Detect which cell encompasses the target text, then output its [X, Y] center coordinate. 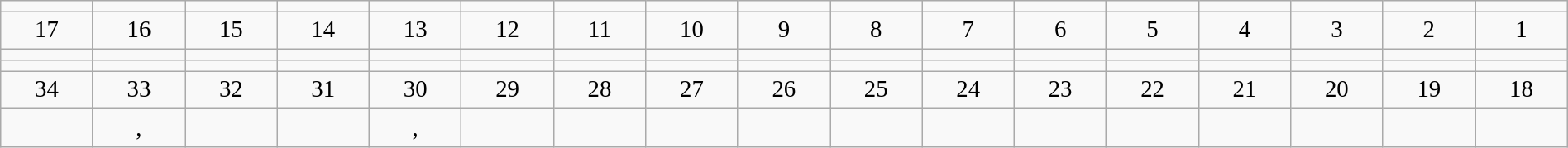
18 [1522, 90]
6 [1060, 31]
20 [1336, 90]
29 [508, 90]
34 [46, 90]
7 [968, 31]
16 [139, 31]
26 [784, 90]
3 [1336, 31]
9 [784, 31]
31 [323, 90]
11 [599, 31]
27 [691, 90]
17 [46, 31]
22 [1153, 90]
5 [1153, 31]
1 [1522, 31]
30 [415, 90]
13 [415, 31]
19 [1429, 90]
4 [1244, 31]
8 [877, 31]
21 [1244, 90]
23 [1060, 90]
32 [232, 90]
15 [232, 31]
12 [508, 31]
28 [599, 90]
2 [1429, 31]
14 [323, 31]
24 [968, 90]
10 [691, 31]
25 [877, 90]
33 [139, 90]
